Provide the (x, y) coordinate of the cell's center where the given text is located.  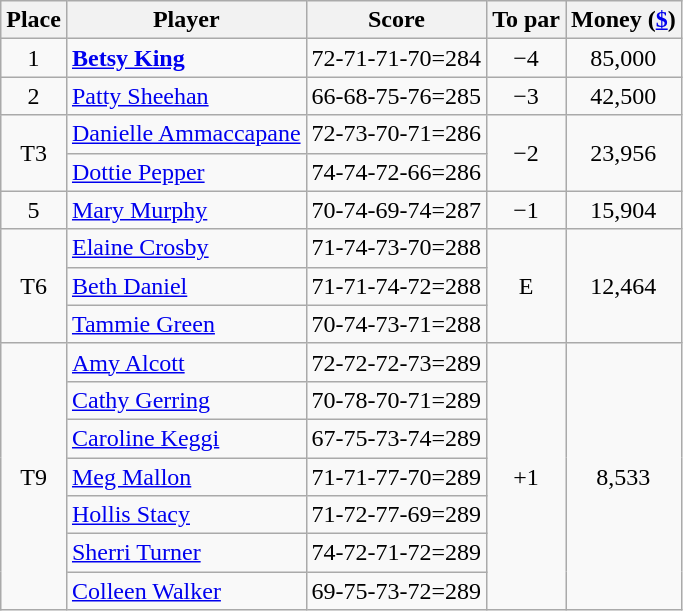
Beth Daniel (186, 286)
2 (34, 96)
70-74-69-74=287 (396, 210)
42,500 (624, 96)
71-74-73-70=288 (396, 248)
Hollis Stacy (186, 515)
Mary Murphy (186, 210)
74-72-71-72=289 (396, 553)
+1 (526, 476)
Colleen Walker (186, 591)
Patty Sheehan (186, 96)
Score (396, 20)
71-71-74-72=288 (396, 286)
12,464 (624, 286)
15,904 (624, 210)
71-72-77-69=289 (396, 515)
E (526, 286)
Elaine Crosby (186, 248)
67-75-73-74=289 (396, 438)
Sherri Turner (186, 553)
66-68-75-76=285 (396, 96)
Dottie Pepper (186, 172)
8,533 (624, 476)
Tammie Green (186, 324)
72-71-71-70=284 (396, 58)
Caroline Keggi (186, 438)
−4 (526, 58)
1 (34, 58)
23,956 (624, 153)
−3 (526, 96)
72-73-70-71=286 (396, 134)
T6 (34, 286)
T9 (34, 476)
5 (34, 210)
Betsy King (186, 58)
Place (34, 20)
70-74-73-71=288 (396, 324)
−2 (526, 153)
Money ($) (624, 20)
Meg Mallon (186, 477)
T3 (34, 153)
69-75-73-72=289 (396, 591)
−1 (526, 210)
Danielle Ammaccapane (186, 134)
85,000 (624, 58)
To par (526, 20)
Player (186, 20)
Cathy Gerring (186, 400)
Amy Alcott (186, 362)
72-72-72-73=289 (396, 362)
70-78-70-71=289 (396, 400)
74-74-72-66=286 (396, 172)
71-71-77-70=289 (396, 477)
